Capture the cell that displays the provided text and extract its (X, Y) central coordinate. 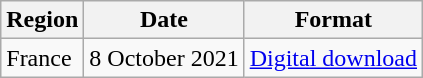
Region (42, 20)
France (42, 58)
Date (164, 20)
Format (333, 20)
8 October 2021 (164, 58)
Digital download (333, 58)
